Identify which cell holds the provided text, then report its [x, y] central coordinate. 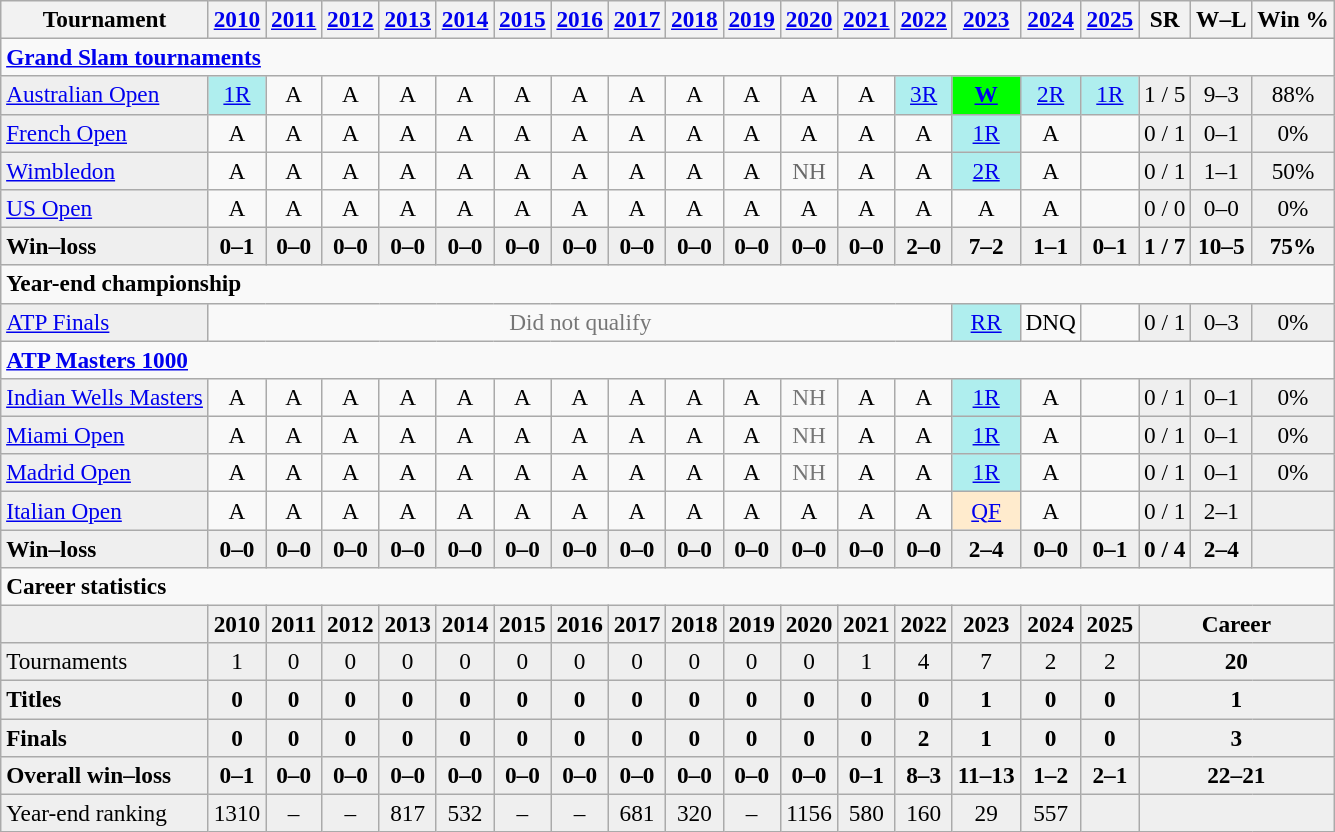
SR [1165, 19]
20 [1237, 662]
817 [408, 813]
0 / 4 [1165, 548]
Wimbledon [105, 170]
0 / 0 [1165, 208]
1–2 [1050, 775]
ATP Masters 1000 [668, 359]
580 [866, 813]
1 / 5 [1165, 95]
88% [1293, 95]
2–0 [924, 246]
Career [1237, 624]
Miami Open [105, 435]
Finals [105, 737]
Year-end championship [668, 284]
50% [1293, 170]
7 [986, 662]
10–5 [1222, 246]
320 [694, 813]
Madrid Open [105, 473]
Career statistics [668, 586]
Tournaments [105, 662]
1310 [236, 813]
Did not qualify [580, 322]
Overall win–loss [105, 775]
ATP Finals [105, 322]
3 [1237, 737]
Titles [105, 699]
532 [464, 813]
Year-end ranking [105, 813]
160 [924, 813]
RR [986, 322]
Australian Open [105, 95]
Indian Wells Masters [105, 397]
US Open [105, 208]
Italian Open [105, 510]
W [986, 95]
4 [924, 662]
29 [986, 813]
22–21 [1237, 775]
Grand Slam tournaments [668, 57]
1 / 7 [1165, 246]
9–3 [1222, 95]
681 [636, 813]
DNQ [1050, 322]
3R [924, 95]
Win % [1293, 19]
Tournament [105, 19]
French Open [105, 133]
11–13 [986, 775]
W–L [1222, 19]
7–2 [986, 246]
557 [1050, 813]
75% [1293, 246]
1156 [808, 813]
8–3 [924, 775]
0–3 [1222, 322]
QF [986, 510]
